Find where the given text appears and provide that cell's center as (X, Y) coordinate. 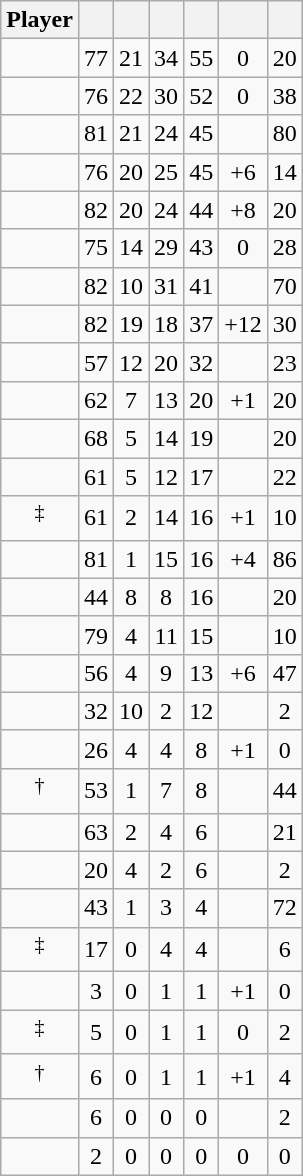
Player (40, 20)
29 (166, 248)
+4 (244, 559)
55 (202, 58)
11 (166, 635)
25 (166, 172)
62 (96, 400)
41 (202, 286)
26 (96, 749)
31 (166, 286)
34 (166, 58)
28 (284, 248)
+12 (244, 324)
53 (96, 790)
56 (96, 673)
79 (96, 635)
23 (284, 362)
72 (284, 908)
68 (96, 438)
77 (96, 58)
75 (96, 248)
9 (166, 673)
52 (202, 96)
80 (284, 134)
57 (96, 362)
37 (202, 324)
18 (166, 324)
86 (284, 559)
47 (284, 673)
+8 (244, 210)
70 (284, 286)
38 (284, 96)
63 (96, 832)
